Pinpoint the cell where the given text exists, returning its (X, Y) midpoint coordinate. 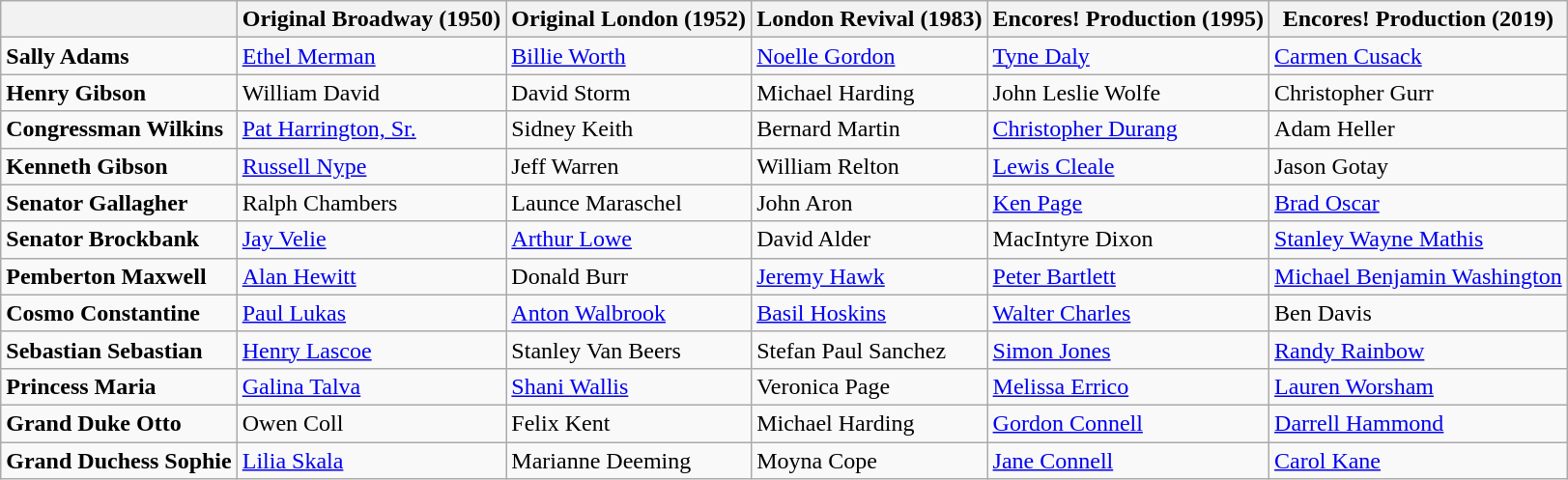
Stefan Paul Sanchez (870, 350)
Ethel Merman (371, 56)
London Revival (1983) (870, 19)
Jane Connell (1128, 461)
MacIntyre Dixon (1128, 240)
Christopher Durang (1128, 129)
Encores! Production (2019) (1418, 19)
Sebastian Sebastian (119, 350)
Stanley Van Beers (629, 350)
Princess Maria (119, 386)
Henry Gibson (119, 93)
Ken Page (1128, 203)
Shani Wallis (629, 386)
Christopher Gurr (1418, 93)
Michael Benjamin Washington (1418, 276)
Russell Nype (371, 166)
Pemberton Maxwell (119, 276)
Grand Duke Otto (119, 423)
Simon Jones (1128, 350)
Original Broadway (1950) (371, 19)
Owen Coll (371, 423)
Senator Gallagher (119, 203)
Darrell Hammond (1418, 423)
Carol Kane (1418, 461)
John Leslie Wolfe (1128, 93)
John Aron (870, 203)
Anton Walbrook (629, 313)
Basil Hoskins (870, 313)
Billie Worth (629, 56)
Lilia Skala (371, 461)
Encores! Production (1995) (1128, 19)
Lauren Worsham (1418, 386)
Adam Heller (1418, 129)
Arthur Lowe (629, 240)
Randy Rainbow (1418, 350)
Stanley Wayne Mathis (1418, 240)
David Storm (629, 93)
Ben Davis (1418, 313)
Pat Harrington, Sr. (371, 129)
Melissa Errico (1128, 386)
Tyne Daly (1128, 56)
Jason Gotay (1418, 166)
Veronica Page (870, 386)
Donald Burr (629, 276)
Henry Lascoe (371, 350)
Kenneth Gibson (119, 166)
Senator Brockbank (119, 240)
Felix Kent (629, 423)
Noelle Gordon (870, 56)
Cosmo Constantine (119, 313)
Gordon Connell (1128, 423)
Sidney Keith (629, 129)
Marianne Deeming (629, 461)
Bernard Martin (870, 129)
Congressman Wilkins (119, 129)
Jay Velie (371, 240)
Carmen Cusack (1418, 56)
Jeff Warren (629, 166)
David Alder (870, 240)
William David (371, 93)
Walter Charles (1128, 313)
Galina Talva (371, 386)
Brad Oscar (1418, 203)
Original London (1952) (629, 19)
Launce Maraschel (629, 203)
Alan Hewitt (371, 276)
Moyna Cope (870, 461)
William Relton (870, 166)
Grand Duchess Sophie (119, 461)
Paul Lukas (371, 313)
Lewis Cleale (1128, 166)
Peter Bartlett (1128, 276)
Ralph Chambers (371, 203)
Jeremy Hawk (870, 276)
Sally Adams (119, 56)
